Find where the given text appears and provide that cell's center as (x, y) coordinate. 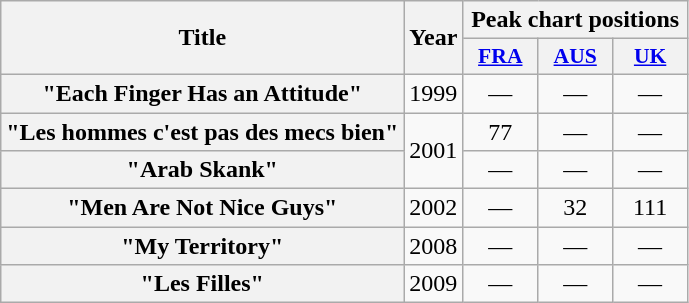
32 (576, 208)
111 (650, 208)
"Les hommes c'est pas des mecs bien" (202, 131)
"Les Filles" (202, 284)
2001 (434, 150)
2008 (434, 246)
FRA (500, 57)
UK (650, 57)
1999 (434, 93)
"My Territory" (202, 246)
2002 (434, 208)
Peak chart positions (576, 20)
77 (500, 131)
"Arab Skank" (202, 170)
AUS (576, 57)
"Each Finger Has an Attitude" (202, 93)
2009 (434, 284)
"Men Are Not Nice Guys" (202, 208)
Title (202, 38)
Year (434, 38)
